Detect which cell encompasses the target text, then output its (x, y) center coordinate. 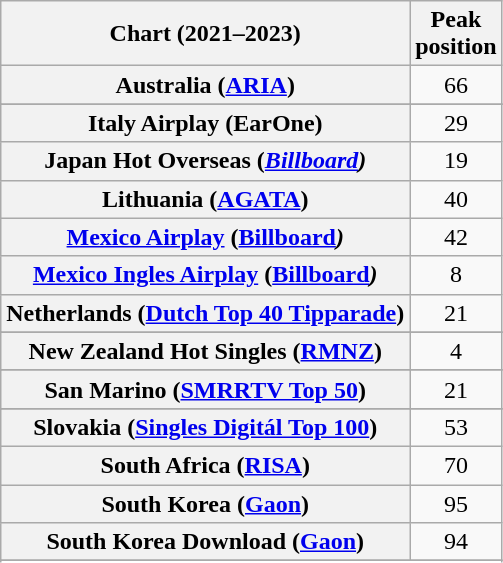
San Marino (SMRRTV Top 50) (206, 389)
Japan Hot Overseas (Billboard) (206, 161)
Australia (ARIA) (206, 85)
Slovakia (Singles Digitál Top 100) (206, 427)
Chart (2021–2023) (206, 34)
4 (456, 351)
South Africa (RISA) (206, 465)
40 (456, 199)
53 (456, 427)
Lithuania (AGATA) (206, 199)
South Korea (Gaon) (206, 503)
Mexico Airplay (Billboard) (206, 237)
66 (456, 85)
19 (456, 161)
Italy Airplay (EarOne) (206, 123)
New Zealand Hot Singles (RMNZ) (206, 351)
Mexico Ingles Airplay (Billboard) (206, 275)
Peakposition (456, 34)
70 (456, 465)
29 (456, 123)
South Korea Download (Gaon) (206, 542)
8 (456, 275)
95 (456, 503)
94 (456, 542)
Netherlands (Dutch Top 40 Tipparade) (206, 313)
42 (456, 237)
